Capture the cell that displays the provided text and extract its (X, Y) central coordinate. 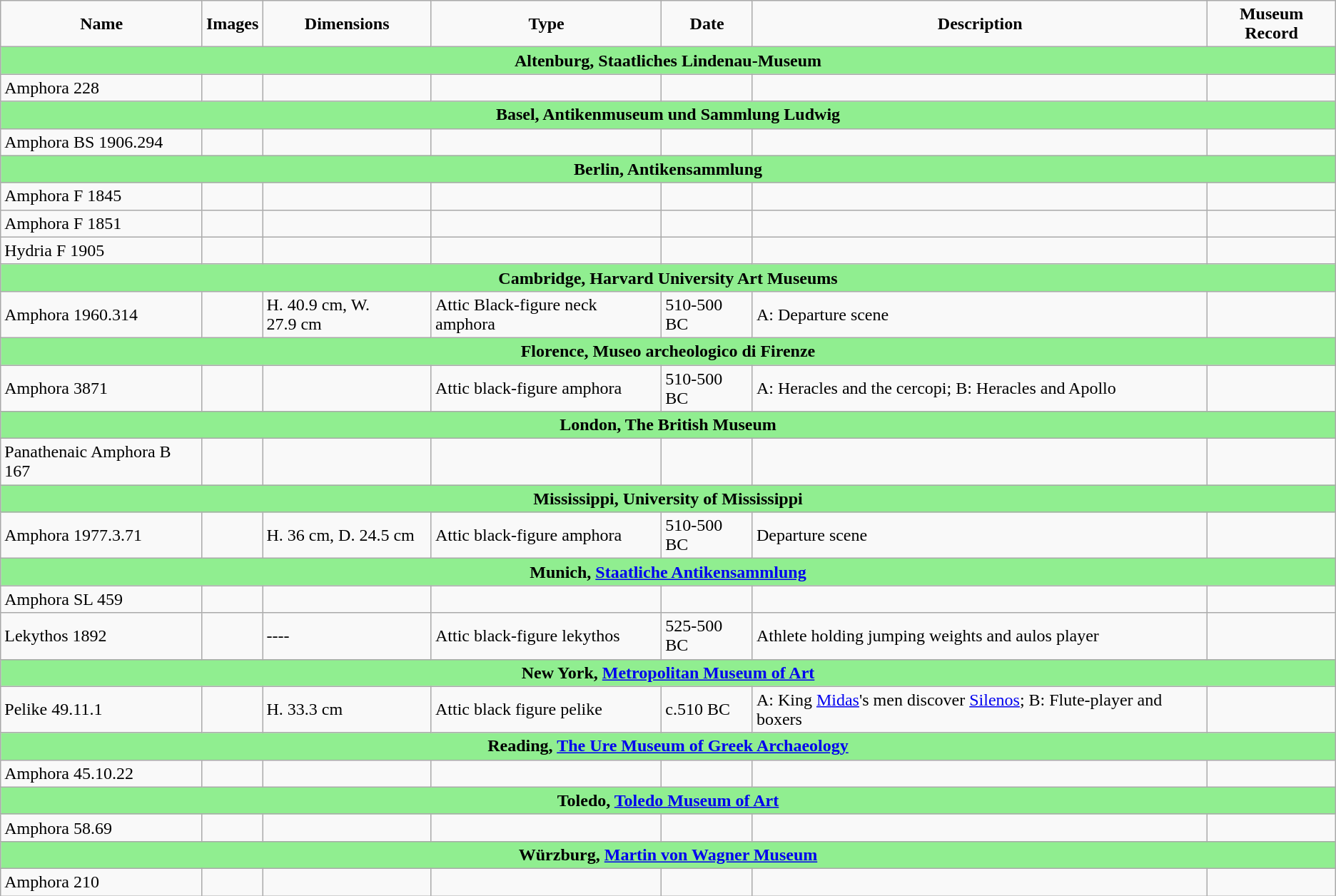
Amphora F 1845 (101, 196)
A: Departure scene (980, 314)
Amphora 1960.314 (101, 314)
Amphora 210 (101, 882)
Pelike 49.11.1 (101, 709)
Panathenaic Amphora B 167 (101, 462)
Attic black-figure lekythos (546, 636)
Attic Black-figure neck amphora (546, 314)
A: King Midas's men discover Silenos; B: Flute-player and boxers (980, 709)
Description (980, 24)
Amphora 45.10.22 (101, 773)
Images (232, 24)
c.510 BC (707, 709)
London, The British Museum (668, 425)
Attic black figure pelike (546, 709)
Reading, The Ure Museum of Greek Archaeology (668, 746)
Munich, Staatliche Antikensammlung (668, 572)
Amphora 58.69 (101, 828)
H. 40.9 cm, W. 27.9 cm (347, 314)
Amphora 228 (101, 88)
Date (707, 24)
Museum Record (1272, 24)
Altenburg, Staatliches Lindenau-Museum (668, 61)
Mississippi, University of Mississippi (668, 499)
Würzburg, Martin von Wagner Museum (668, 855)
New York, Metropolitan Museum of Art (668, 673)
Departure scene (980, 535)
H. 33.3 cm (347, 709)
Lekythos 1892 (101, 636)
Type (546, 24)
525-500 BC (707, 636)
Amphora BS 1906.294 (101, 142)
Amphora F 1851 (101, 223)
Amphora SL 459 (101, 599)
Berlin, Antikensammlung (668, 169)
Basel, Antikenmuseum und Sammlung Ludwig (668, 115)
Florence, Museo archeologico di Firenze (668, 351)
A: Heracles and the cercopi; B: Heracles and Apollo (980, 388)
Amphora 1977.3.71 (101, 535)
Dimensions (347, 24)
Toledo, Toledo Museum of Art (668, 800)
H. 36 cm, D. 24.5 cm (347, 535)
Hydria F 1905 (101, 250)
Athlete holding jumping weights and aulos player (980, 636)
Cambridge, Harvard University Art Museums (668, 278)
---- (347, 636)
Amphora 3871 (101, 388)
Name (101, 24)
